Return (X, Y) of the center of cell containing provided text 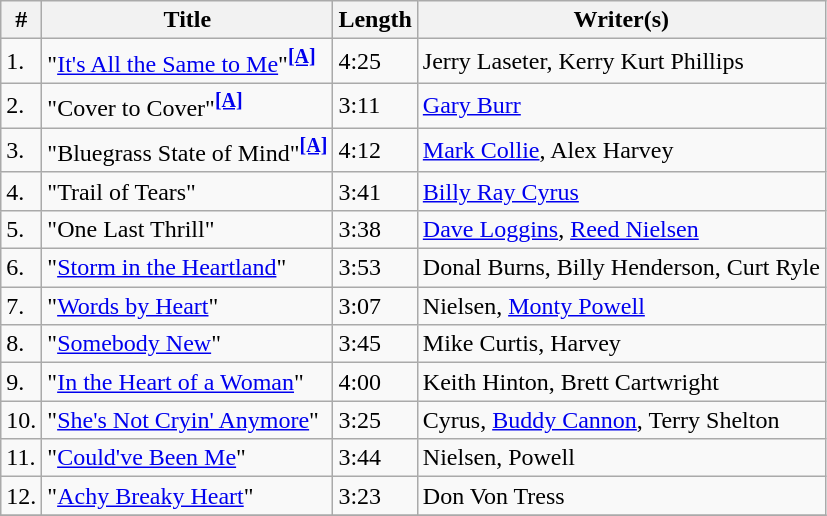
12. (22, 496)
# (22, 20)
Keith Hinton, Brett Cartwright (621, 382)
Dave Loggins, Reed Nielsen (621, 230)
"She's Not Cryin' Anymore" (188, 420)
"Cover to Cover"[A] (188, 106)
3. (22, 150)
1. (22, 62)
3:45 (375, 344)
Jerry Laseter, Kerry Kurt Phillips (621, 62)
3:11 (375, 106)
7. (22, 306)
3:25 (375, 420)
Donal Burns, Billy Henderson, Curt Ryle (621, 268)
Nielsen, Powell (621, 458)
Title (188, 20)
Billy Ray Cyrus (621, 191)
6. (22, 268)
2. (22, 106)
9. (22, 382)
4:25 (375, 62)
Mark Collie, Alex Harvey (621, 150)
Writer(s) (621, 20)
"One Last Thrill" (188, 230)
"Bluegrass State of Mind"[A] (188, 150)
4. (22, 191)
3:53 (375, 268)
3:38 (375, 230)
"Could've Been Me" (188, 458)
3:07 (375, 306)
3:41 (375, 191)
Mike Curtis, Harvey (621, 344)
"Trail of Tears" (188, 191)
Gary Burr (621, 106)
4:12 (375, 150)
"In the Heart of a Woman" (188, 382)
Nielsen, Monty Powell (621, 306)
Length (375, 20)
"Somebody New" (188, 344)
"Storm in the Heartland" (188, 268)
5. (22, 230)
"Achy Breaky Heart" (188, 496)
4:00 (375, 382)
Cyrus, Buddy Cannon, Terry Shelton (621, 420)
Don Von Tress (621, 496)
8. (22, 344)
3:23 (375, 496)
"It's All the Same to Me"[A] (188, 62)
11. (22, 458)
10. (22, 420)
3:44 (375, 458)
"Words by Heart" (188, 306)
